Scan for the cell matching the given text and deliver its [x, y] coordinate at center. 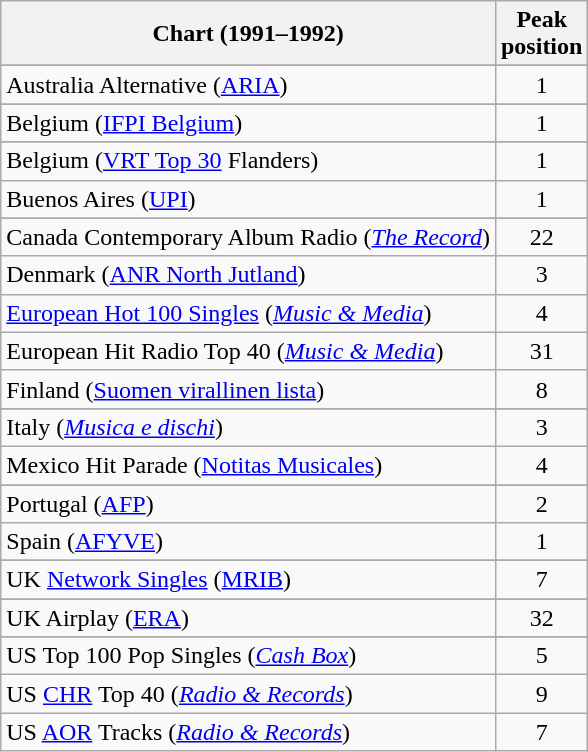
Belgium (IFPI Belgium) [248, 123]
Buenos Aires (UPI) [248, 199]
2 [541, 503]
Italy (Musica e dischi) [248, 427]
UK Network Singles (MRIB) [248, 580]
8 [541, 389]
Canada Contemporary Album Radio (The Record) [248, 237]
US CHR Top 40 (Radio & Records) [248, 694]
Australia Alternative (ARIA) [248, 85]
Mexico Hit Parade (Notitas Musicales) [248, 465]
32 [541, 618]
Spain (AFYVE) [248, 542]
US AOR Tracks (Radio & Records) [248, 732]
Chart (1991–1992) [248, 34]
European Hit Radio Top 40 (Music & Media) [248, 351]
European Hot 100 Singles (Music & Media) [248, 313]
Portugal (AFP) [248, 503]
22 [541, 237]
Belgium (VRT Top 30 Flanders) [248, 161]
5 [541, 656]
UK Airplay (ERA) [248, 618]
31 [541, 351]
Finland (Suomen virallinen lista) [248, 389]
9 [541, 694]
Peakposition [541, 34]
US Top 100 Pop Singles (Cash Box) [248, 656]
Denmark (ANR North Jutland) [248, 275]
